Determine the [X, Y] coordinate at the center of the cell enclosing the given text.  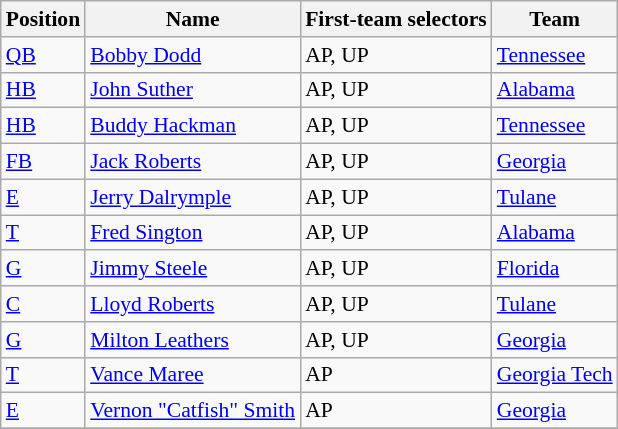
John Suther [192, 90]
Jack Roberts [192, 162]
Vernon "Catfish" Smith [192, 411]
Vance Maree [192, 375]
C [43, 304]
FB [43, 162]
Buddy Hackman [192, 126]
First-team selectors [396, 19]
Milton Leathers [192, 340]
Position [43, 19]
Bobby Dodd [192, 55]
Team [555, 19]
Lloyd Roberts [192, 304]
Jerry Dalrymple [192, 197]
Georgia Tech [555, 375]
QB [43, 55]
Florida [555, 269]
Jimmy Steele [192, 269]
Fred Sington [192, 233]
Name [192, 19]
